From the cell containing the given text, extract its center point as [x, y] coordinate. 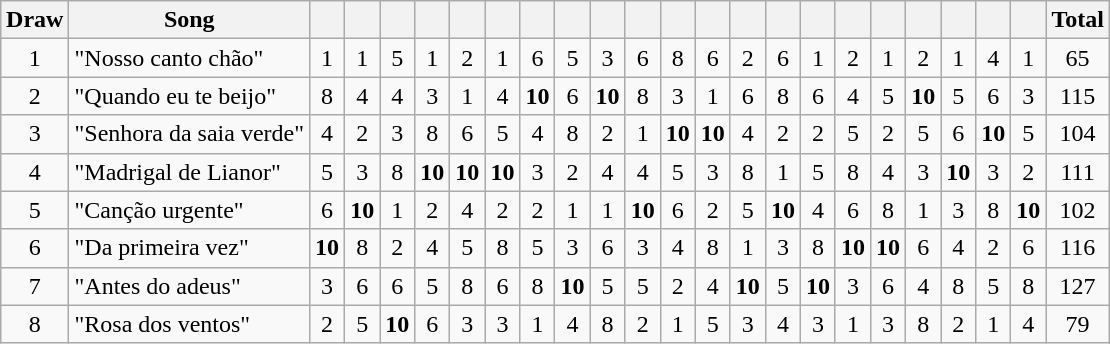
"Senhora da saia verde" [190, 134]
"Rosa dos ventos" [190, 324]
116 [1078, 248]
102 [1078, 210]
104 [1078, 134]
"Da primeira vez" [190, 248]
Song [190, 20]
127 [1078, 286]
"Canção urgente" [190, 210]
"Madrigal de Lianor" [190, 172]
111 [1078, 172]
115 [1078, 96]
7 [35, 286]
65 [1078, 58]
Total [1078, 20]
79 [1078, 324]
"Antes do adeus" [190, 286]
Draw [35, 20]
"Quando eu te beijo" [190, 96]
"Nosso canto chão" [190, 58]
